Locate the cell with the specified text and output its (x, y) center coordinate. 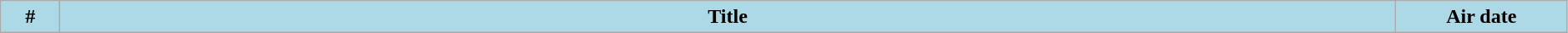
Air date (1481, 17)
Title (728, 17)
# (30, 17)
